Return the (x, y) coordinate for the center point of the cell that contains the specified text.  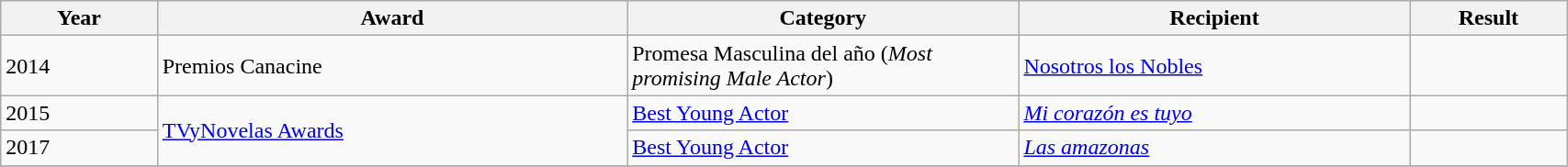
Las amazonas (1214, 148)
Recipient (1214, 18)
2017 (79, 148)
Mi corazón es tuyo (1214, 113)
Year (79, 18)
Promesa Masculina del año (Most promising Male Actor) (823, 66)
Premios Canacine (391, 66)
Award (391, 18)
2015 (79, 113)
Category (823, 18)
TVyNovelas Awards (391, 130)
Nosotros los Nobles (1214, 66)
2014 (79, 66)
Result (1488, 18)
